From the cell containing the given text, extract its center point as [X, Y] coordinate. 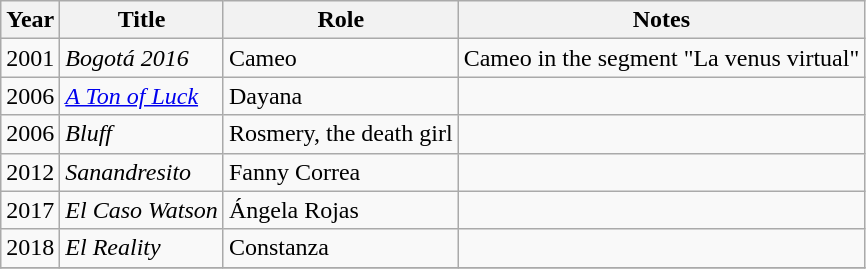
Role [340, 20]
Title [142, 20]
Dayana [340, 96]
Rosmery, the death girl [340, 134]
Year [30, 20]
Constanza [340, 248]
A Ton of Luck [142, 96]
Fanny Correa [340, 172]
2018 [30, 248]
Ángela Rojas [340, 210]
Notes [662, 20]
2001 [30, 58]
Cameo [340, 58]
Cameo in the segment "La venus virtual" [662, 58]
Bluff [142, 134]
2012 [30, 172]
Bogotá 2016 [142, 58]
El Reality [142, 248]
Sanandresito [142, 172]
2017 [30, 210]
El Caso Watson [142, 210]
